Identify which cell holds the provided text, then report its [x, y] central coordinate. 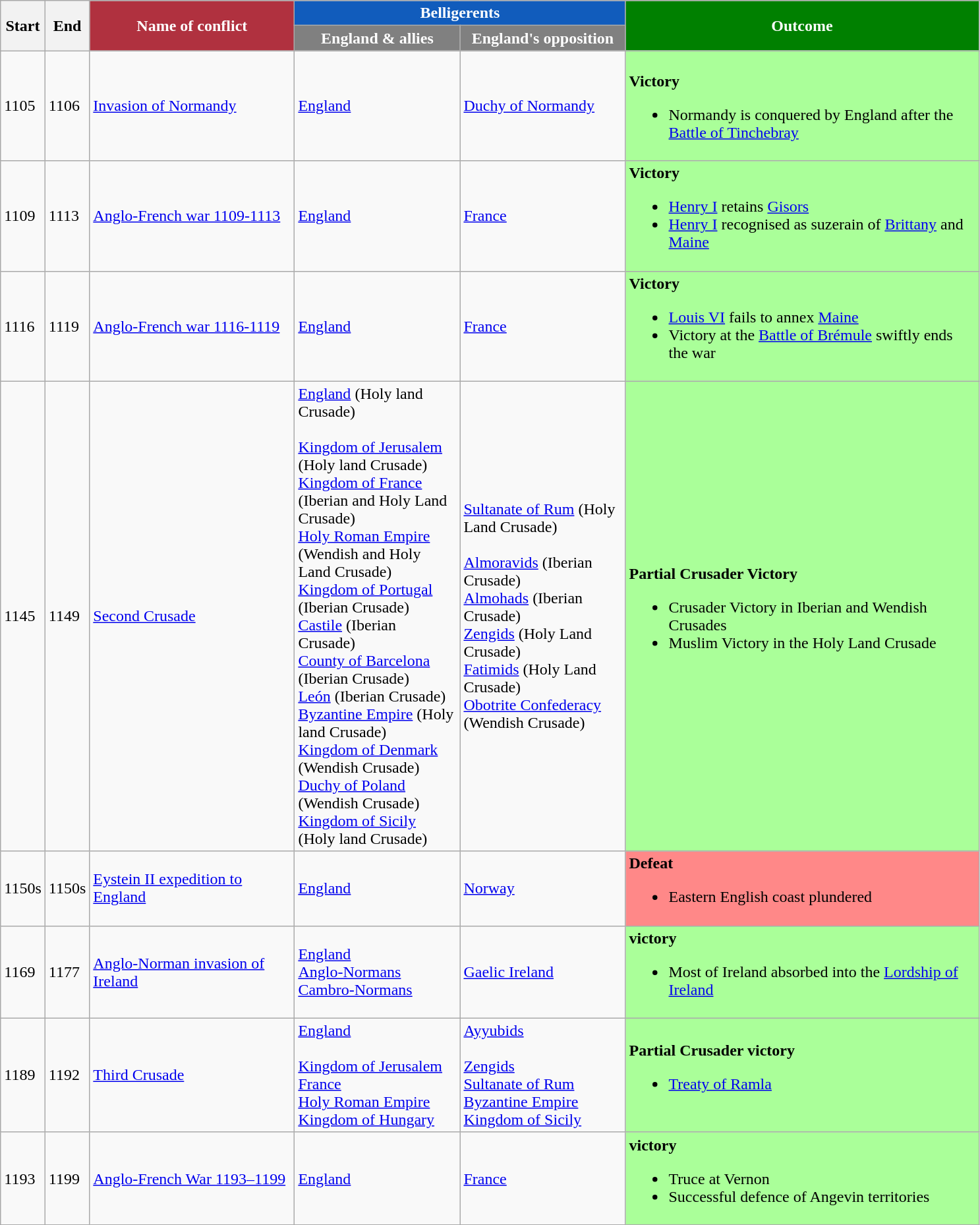
Belligerents [460, 13]
1189 [23, 1075]
Norway [543, 889]
1145 [23, 616]
Anglo-French war 1116-1119 [192, 326]
Eystein II expedition to England [192, 889]
England & allies [377, 38]
Invasion of Normandy [192, 105]
England's opposition [543, 38]
Anglo-French War 1193–1199 [192, 1178]
Partial Crusader VictoryCrusader Victory in Iberian and Wendish CrusadesMuslim Victory in the Holy Land Crusade [802, 616]
1116 [23, 326]
Start [23, 26]
Outcome [802, 26]
Partial Crusader victoryTreaty of Ramla [802, 1075]
Third Crusade [192, 1075]
1119 [67, 326]
1106 [67, 105]
Anglo-Norman invasion of Ireland [192, 972]
Anglo-French war 1109-1113 [192, 216]
AyyubidsZengids Sultanate of Rum Byzantine Empire Kingdom of Sicily [543, 1075]
1193 [23, 1178]
VictoryHenry I retains GisorsHenry I recognised as suzerain of Brittany and Maine [802, 216]
End [67, 26]
EnglandKingdom of Jerusalem France Holy Roman Empire Kingdom of Hungary [377, 1075]
Duchy of Normandy [543, 105]
1109 [23, 216]
1105 [23, 105]
VictoryNormandy is conquered by England after the Battle of Tinchebray [802, 105]
EnglandAnglo-Normans Cambro-Normans [377, 972]
VictoryLouis VI fails to annex MaineVictory at the Battle of Brémule swiftly ends the war [802, 326]
1149 [67, 616]
1177 [67, 972]
1169 [23, 972]
victoryMost of Ireland absorbed into the Lordship of Ireland [802, 972]
1199 [67, 1178]
Second Crusade [192, 616]
Gaelic Ireland [543, 972]
Name of conflict [192, 26]
1192 [67, 1075]
DefeatEastern English coast plundered [802, 889]
victoryTruce at VernonSuccessful defence of Angevin territories [802, 1178]
1113 [67, 216]
